For the text-containing cell, return its midpoint in [x, y] coordinate format. 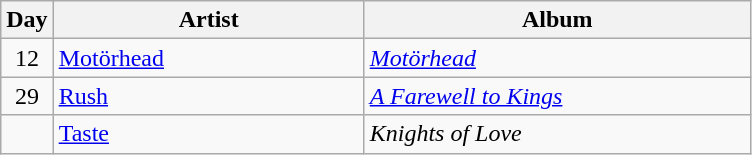
Album [557, 20]
Day [27, 20]
Artist [208, 20]
29 [27, 96]
A Farewell to Kings [557, 96]
Taste [208, 134]
Knights of Love [557, 134]
12 [27, 58]
Rush [208, 96]
